Find where the given text appears and provide that cell's center as (x, y) coordinate. 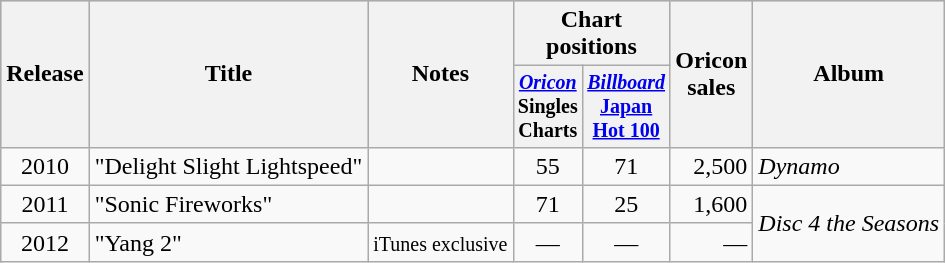
iTunes exclusive (440, 242)
"Yang 2" (228, 242)
Title (228, 74)
Oricon Singles Charts (548, 106)
Oriconsales (712, 74)
Notes (440, 74)
2011 (45, 204)
Disc 4 the Seasons (849, 223)
Release (45, 74)
"Delight Slight Lightspeed" (228, 166)
2010 (45, 166)
Dynamo (849, 166)
2012 (45, 242)
Billboard Japan Hot 100 (626, 106)
"Sonic Fireworks" (228, 204)
2,500 (712, 166)
Album (849, 74)
55 (548, 166)
1,600 (712, 204)
Chart positions (592, 34)
25 (626, 204)
